Return the [X, Y] coordinate for the center point of the cell that contains the specified text.  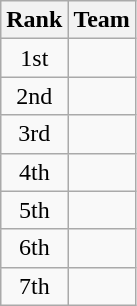
3rd [34, 134]
1st [34, 58]
4th [34, 172]
5th [34, 210]
Rank [34, 20]
6th [34, 248]
7th [34, 286]
Team [102, 20]
2nd [34, 96]
